Capture the cell that displays the provided text and extract its (X, Y) central coordinate. 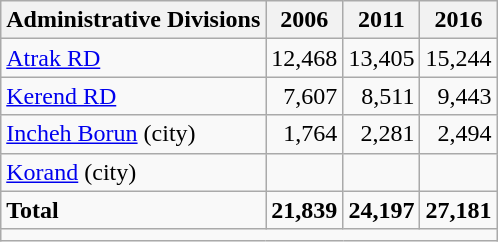
15,244 (458, 58)
27,181 (458, 210)
2011 (382, 20)
13,405 (382, 58)
2006 (304, 20)
Incheh Borun (city) (134, 134)
Kerend RD (134, 96)
2,494 (458, 134)
Korand (city) (134, 172)
2016 (458, 20)
7,607 (304, 96)
Total (134, 210)
21,839 (304, 210)
24,197 (382, 210)
2,281 (382, 134)
12,468 (304, 58)
Administrative Divisions (134, 20)
Atrak RD (134, 58)
1,764 (304, 134)
8,511 (382, 96)
9,443 (458, 96)
